Identify which cell holds the provided text, then report its (X, Y) central coordinate. 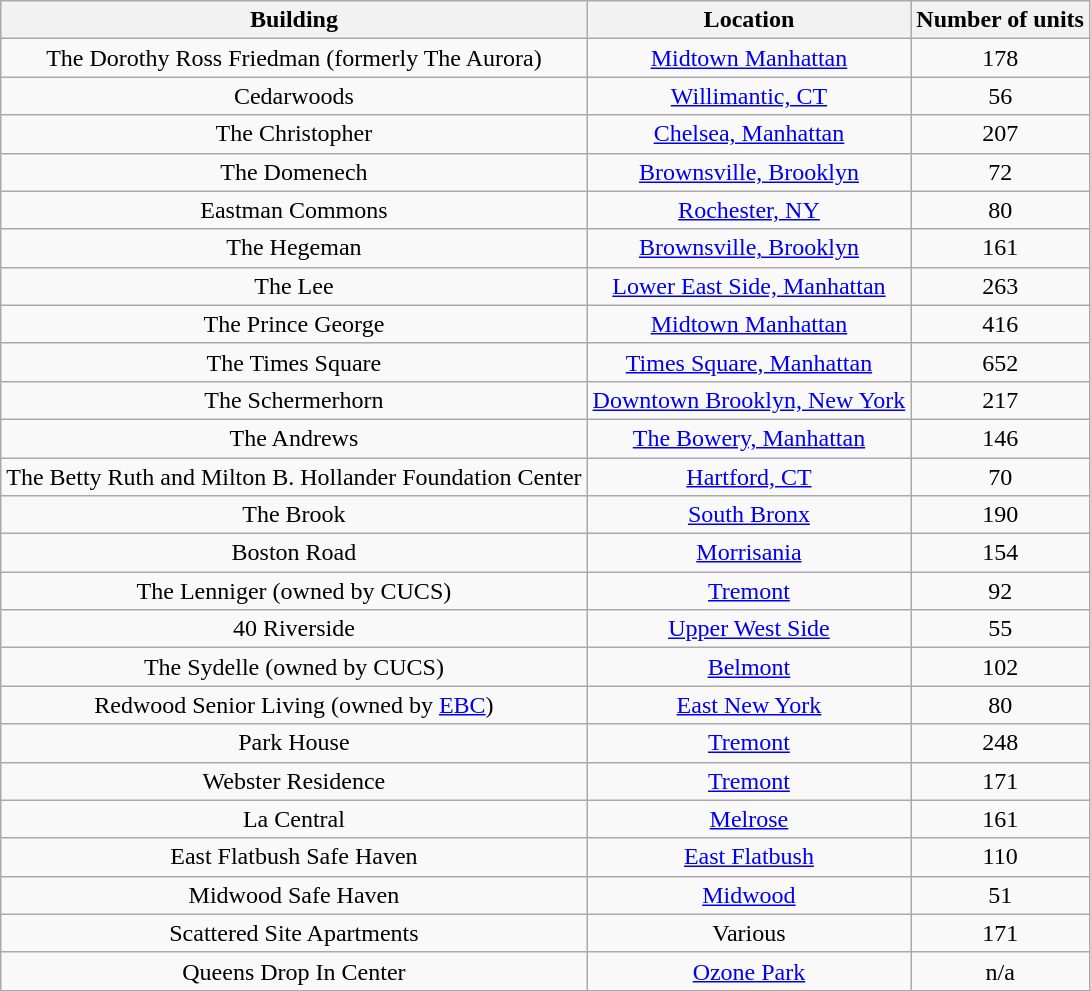
146 (1000, 438)
Scattered Site Apartments (294, 933)
Midwood Safe Haven (294, 895)
40 Riverside (294, 629)
Park House (294, 743)
248 (1000, 743)
The Times Square (294, 362)
72 (1000, 172)
Hartford, CT (749, 477)
Rochester, NY (749, 210)
The Brook (294, 515)
The Hegeman (294, 248)
La Central (294, 819)
Willimantic, CT (749, 96)
The Domenech (294, 172)
70 (1000, 477)
The Lenniger (owned by CUCS) (294, 591)
Eastman Commons (294, 210)
Various (749, 933)
217 (1000, 400)
Chelsea, Manhattan (749, 134)
Morrisania (749, 553)
51 (1000, 895)
n/a (1000, 971)
The Bowery, Manhattan (749, 438)
Lower East Side, Manhattan (749, 286)
The Schermerhorn (294, 400)
Upper West Side (749, 629)
92 (1000, 591)
East Flatbush (749, 857)
The Dorothy Ross Friedman (formerly The Aurora) (294, 58)
Boston Road (294, 553)
Melrose (749, 819)
East New York (749, 705)
The Christopher (294, 134)
Belmont (749, 667)
Queens Drop In Center (294, 971)
Downtown Brooklyn, New York (749, 400)
263 (1000, 286)
Redwood Senior Living (owned by EBC) (294, 705)
The Betty Ruth and Milton B. Hollander Foundation Center (294, 477)
190 (1000, 515)
Times Square, Manhattan (749, 362)
Ozone Park (749, 971)
Location (749, 20)
55 (1000, 629)
416 (1000, 324)
652 (1000, 362)
Number of units (1000, 20)
102 (1000, 667)
56 (1000, 96)
The Lee (294, 286)
110 (1000, 857)
The Prince George (294, 324)
178 (1000, 58)
207 (1000, 134)
Cedarwoods (294, 96)
Midwood (749, 895)
154 (1000, 553)
Building (294, 20)
The Andrews (294, 438)
South Bronx (749, 515)
Webster Residence (294, 781)
The Sydelle (owned by CUCS) (294, 667)
East Flatbush Safe Haven (294, 857)
